Capture the cell that displays the provided text and extract its (x, y) central coordinate. 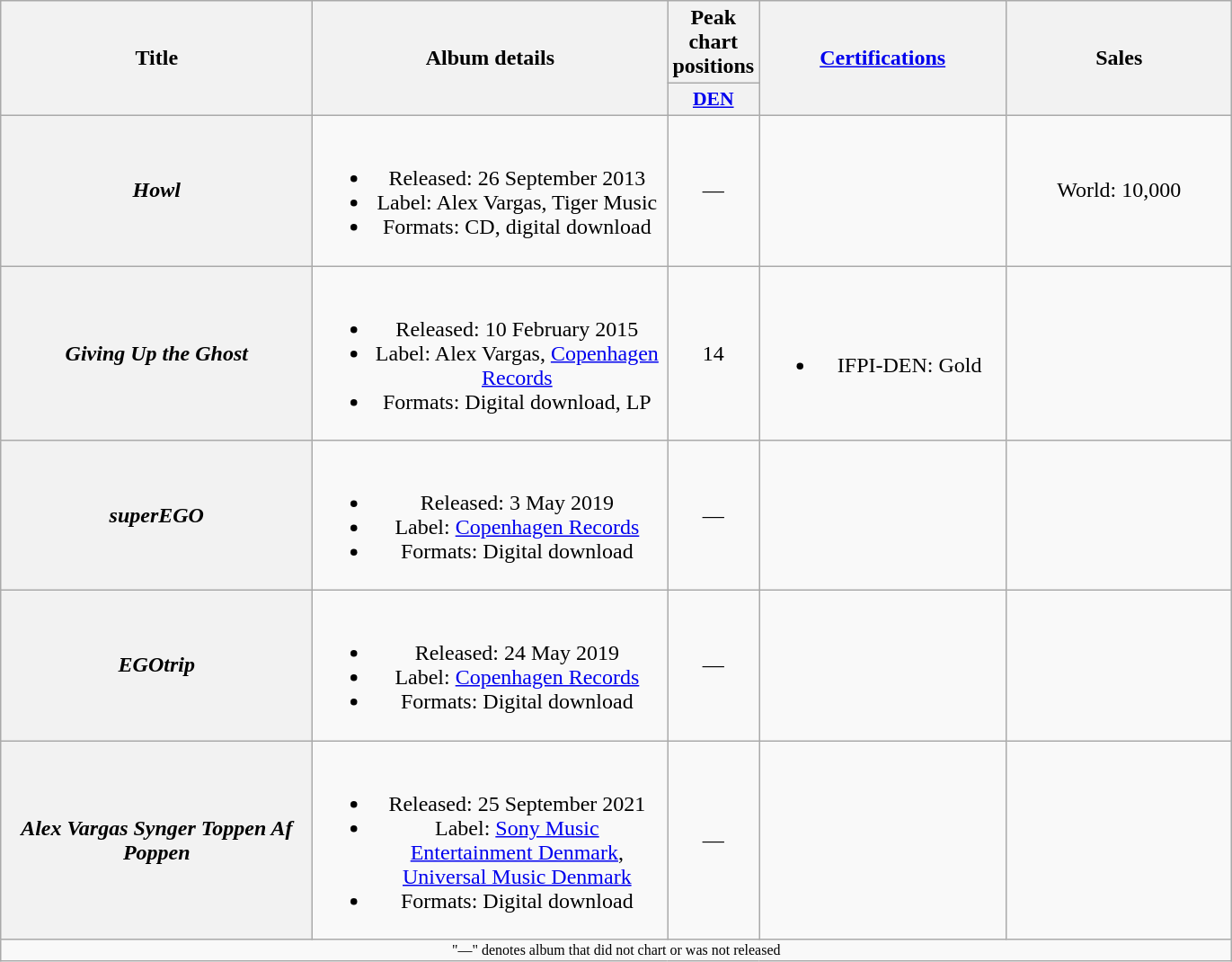
"—" denotes album that did not chart or was not released (616, 950)
Released: 24 May 2019Label: Copenhagen RecordsFormats: Digital download (491, 665)
Peak chart positions (713, 42)
Released: 26 September 2013Label: Alex Vargas, Tiger MusicFormats: CD, digital download (491, 191)
Released: 25 September 2021Label: Sony Music Entertainment Denmark, Universal Music DenmarkFormats: Digital download (491, 840)
Sales (1120, 58)
World: 10,000 (1120, 191)
Howl (156, 191)
superEGO (156, 516)
Title (156, 58)
IFPI-DEN: Gold (882, 353)
Released: 3 May 2019Label: Copenhagen RecordsFormats: Digital download (491, 516)
DEN (713, 100)
14 (713, 353)
Alex Vargas Synger Toppen Af Poppen (156, 840)
Released: 10 February 2015Label: Alex Vargas, Copenhagen RecordsFormats: Digital download, LP (491, 353)
Album details (491, 58)
Certifications (882, 58)
EGOtrip (156, 665)
Giving Up the Ghost (156, 353)
